Locate the cell with the specified text and output its (X, Y) center coordinate. 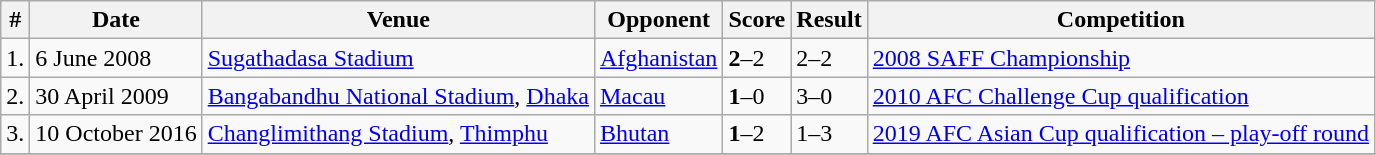
6 June 2008 (116, 58)
1–0 (757, 96)
3. (16, 134)
Competition (1120, 20)
1–2 (757, 134)
Bhutan (658, 134)
Macau (658, 96)
# (16, 20)
Afghanistan (658, 58)
30 April 2009 (116, 96)
2. (16, 96)
Sugathadasa Stadium (398, 58)
1–3 (829, 134)
2010 AFC Challenge Cup qualification (1120, 96)
Score (757, 20)
Changlimithang Stadium, Thimphu (398, 134)
Date (116, 20)
2019 AFC Asian Cup qualification – play-off round (1120, 134)
1. (16, 58)
Opponent (658, 20)
Result (829, 20)
10 October 2016 (116, 134)
2008 SAFF Championship (1120, 58)
3–0 (829, 96)
Bangabandhu National Stadium, Dhaka (398, 96)
Venue (398, 20)
